Scan for the cell matching the given text and deliver its [x, y] coordinate at center. 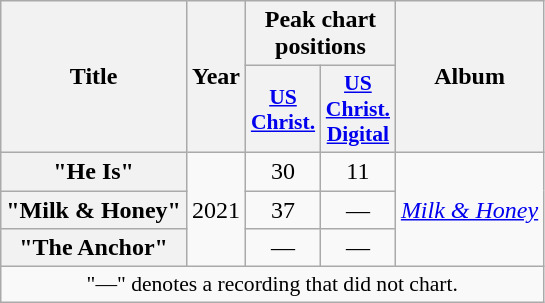
Year [216, 77]
30 [284, 171]
11 [358, 171]
Milk & Honey [469, 209]
Peak chart positions [321, 34]
2021 [216, 209]
US Christ.Digital [358, 110]
Album [469, 77]
Title [94, 77]
"He Is" [94, 171]
USChrist. [284, 110]
"—" denotes a recording that did not chart. [272, 285]
"Milk & Honey" [94, 209]
37 [284, 209]
"The Anchor" [94, 248]
